Find where the given text appears and provide that cell's center as (X, Y) coordinate. 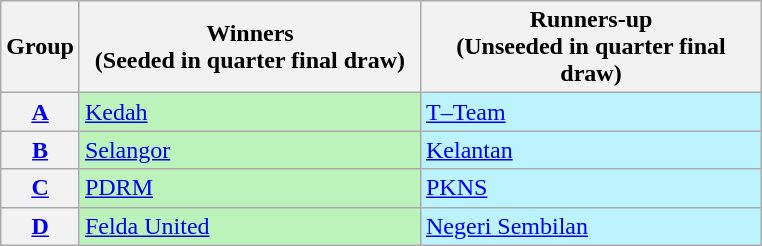
T–Team (590, 112)
C (40, 188)
PDRM (250, 188)
PKNS (590, 188)
B (40, 150)
Runners-up(Unseeded in quarter final draw) (590, 47)
D (40, 226)
Kedah (250, 112)
Kelantan (590, 150)
Negeri Sembilan (590, 226)
Selangor (250, 150)
Winners(Seeded in quarter final draw) (250, 47)
Group (40, 47)
Felda United (250, 226)
A (40, 112)
